Search for the cell housing the specified text and yield its (x, y) center coordinate. 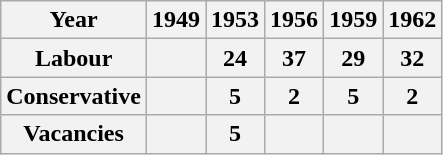
Year (74, 20)
1949 (176, 20)
Vacancies (74, 134)
1962 (412, 20)
Conservative (74, 96)
1953 (236, 20)
Labour (74, 58)
29 (354, 58)
24 (236, 58)
32 (412, 58)
1956 (294, 20)
1959 (354, 20)
37 (294, 58)
